Detect which cell encompasses the target text, then output its [X, Y] center coordinate. 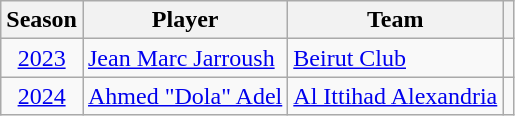
Season [42, 20]
Player [184, 20]
Ahmed "Dola" Adel [184, 96]
Beirut Club [396, 58]
Jean Marc Jarroush [184, 58]
Al Ittihad Alexandria [396, 96]
2023 [42, 58]
Team [396, 20]
2024 [42, 96]
